Provide the (X, Y) coordinate of the cell's center where the given text is located.  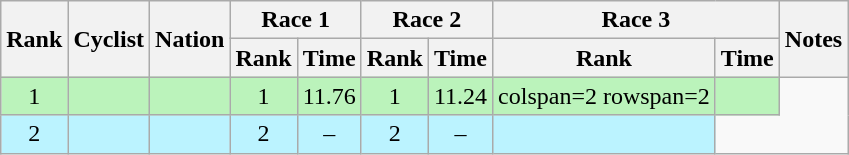
11.76 (329, 96)
Race 2 (426, 20)
Race 3 (636, 20)
colspan=2 rowspan=2 (604, 96)
Race 1 (296, 20)
Cyclist (109, 39)
Nation (190, 39)
Notes (813, 39)
11.24 (460, 96)
